Detect which cell encompasses the target text, then output its (x, y) center coordinate. 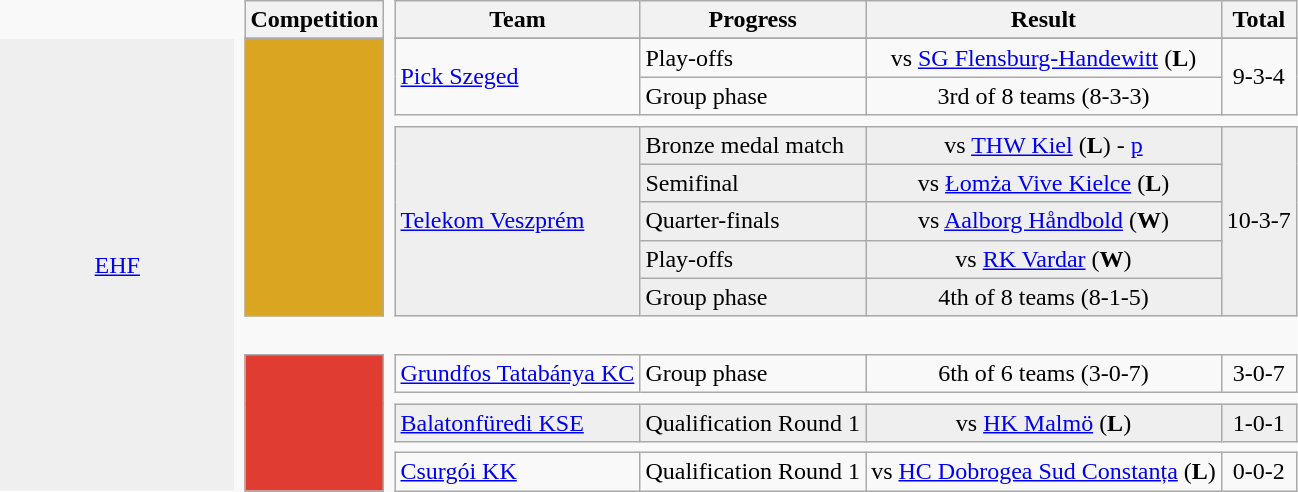
Bronze medal match (753, 145)
Total (1258, 20)
Quarter-finals (753, 221)
EHF (118, 265)
Result (1044, 20)
vs SG Flensburg-Handewitt (L) (1044, 58)
Team (518, 20)
vs HC Dobrogea Sud Constanța (L) (1044, 472)
vs Łomża Vive Kielce (L) (1044, 183)
Telekom Veszprém (518, 221)
9-3-4 (1258, 77)
3rd of 8 teams (8-3-3) (1044, 96)
0-0-2 (1258, 472)
6th of 6 teams (3-0-7) (1044, 373)
10-3-7 (1258, 221)
3-0-7 (1258, 373)
Pick Szeged (518, 77)
vs RK Vardar (W) (1044, 259)
Competition (314, 20)
Balatonfüredi KSE (518, 423)
Grundfos Tatabánya KC (518, 373)
Progress (753, 20)
Csurgói KK (518, 472)
4th of 8 teams (8-1-5) (1044, 297)
Semifinal (753, 183)
vs HK Malmö (L) (1044, 423)
1-0-1 (1258, 423)
vs THW Kiel (L) - p (1044, 145)
vs Aalborg Håndbold (W) (1044, 221)
